Return (X, Y) of the center of cell containing provided text 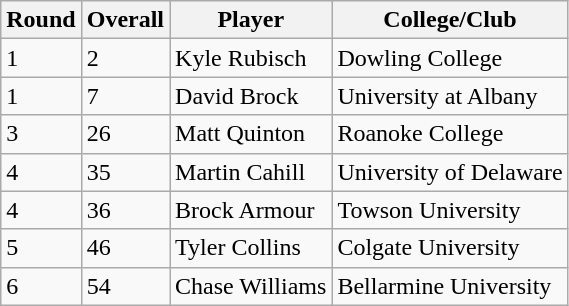
College/Club (450, 20)
Brock Armour (251, 210)
Bellarmine University (450, 286)
6 (41, 286)
5 (41, 248)
Chase Williams (251, 286)
Round (41, 20)
3 (41, 134)
26 (125, 134)
University of Delaware (450, 172)
7 (125, 96)
David Brock (251, 96)
Colgate University (450, 248)
Roanoke College (450, 134)
Tyler Collins (251, 248)
Dowling College (450, 58)
Kyle Rubisch (251, 58)
54 (125, 286)
36 (125, 210)
Towson University (450, 210)
2 (125, 58)
Player (251, 20)
University at Albany (450, 96)
46 (125, 248)
Matt Quinton (251, 134)
Martin Cahill (251, 172)
35 (125, 172)
Overall (125, 20)
